Extract the [x, y] coordinate from the center of the cell holding the provided text.  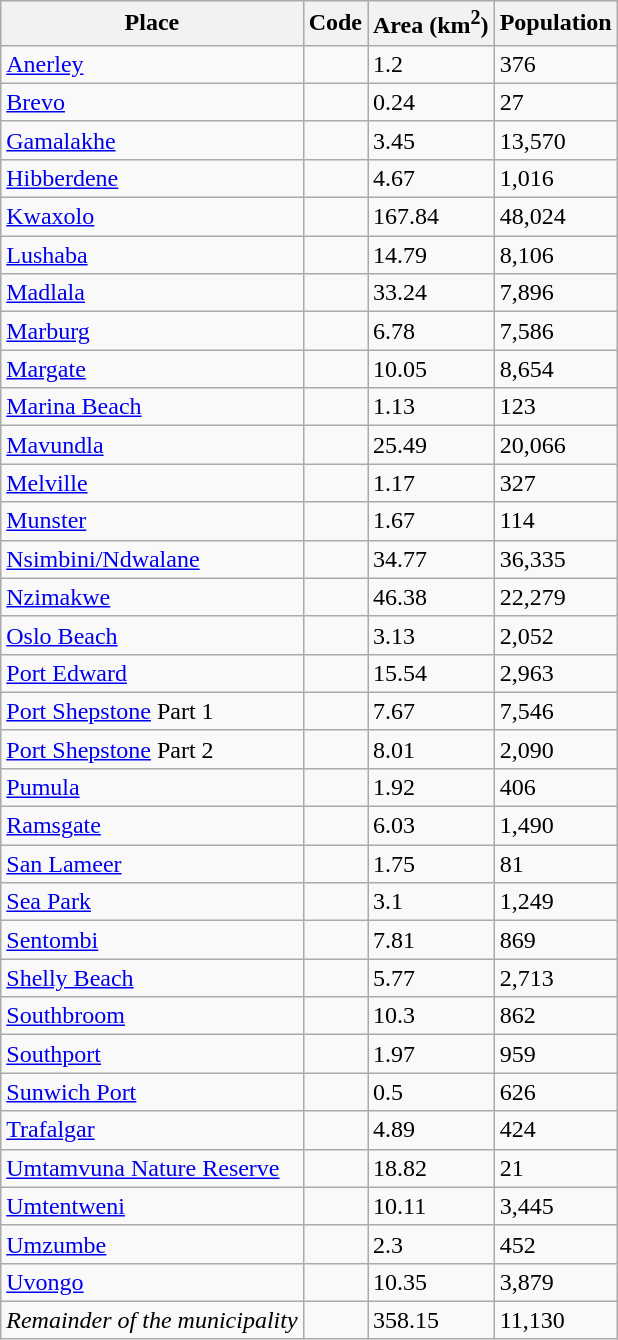
34.77 [432, 559]
862 [556, 1016]
1,249 [556, 902]
San Lameer [152, 864]
33.24 [432, 293]
Trafalgar [152, 1130]
10.35 [432, 1282]
1.67 [432, 521]
3.1 [432, 902]
6.78 [432, 331]
36,335 [556, 559]
6.03 [432, 826]
4.89 [432, 1130]
Munster [152, 521]
1,016 [556, 178]
2,052 [556, 635]
4.67 [432, 178]
25.49 [432, 445]
424 [556, 1130]
2,963 [556, 673]
327 [556, 483]
22,279 [556, 597]
10.3 [432, 1016]
7.81 [432, 940]
Nsimbini/Ndwalane [152, 559]
Sea Park [152, 902]
10.11 [432, 1206]
11,130 [556, 1320]
Margate [152, 369]
Port Shepstone Part 1 [152, 711]
48,024 [556, 217]
3.45 [432, 140]
Gamalakhe [152, 140]
Port Edward [152, 673]
Umtamvuna Nature Reserve [152, 1168]
Marburg [152, 331]
Ramsgate [152, 826]
13,570 [556, 140]
1.92 [432, 787]
21 [556, 1168]
Mavundla [152, 445]
376 [556, 64]
Population [556, 24]
452 [556, 1244]
Nzimakwe [152, 597]
Madlala [152, 293]
5.77 [432, 978]
Umtentweni [152, 1206]
Shelly Beach [152, 978]
7,896 [556, 293]
Lushaba [152, 255]
1.75 [432, 864]
2,090 [556, 749]
Place [152, 24]
Code [335, 24]
8,106 [556, 255]
1.97 [432, 1054]
18.82 [432, 1168]
Southbroom [152, 1016]
1.13 [432, 407]
7.67 [432, 711]
27 [556, 102]
15.54 [432, 673]
Port Shepstone Part 2 [152, 749]
Sunwich Port [152, 1092]
Umzumbe [152, 1244]
0.5 [432, 1092]
Kwaxolo [152, 217]
14.79 [432, 255]
Uvongo [152, 1282]
Brevo [152, 102]
Anerley [152, 64]
Sentombi [152, 940]
1,490 [556, 826]
3.13 [432, 635]
2.3 [432, 1244]
Remainder of the municipality [152, 1320]
7,586 [556, 331]
3,879 [556, 1282]
10.05 [432, 369]
1.2 [432, 64]
46.38 [432, 597]
Pumula [152, 787]
Melville [152, 483]
7,546 [556, 711]
123 [556, 407]
1.17 [432, 483]
959 [556, 1054]
Hibberdene [152, 178]
406 [556, 787]
2,713 [556, 978]
Southport [152, 1054]
358.15 [432, 1320]
167.84 [432, 217]
3,445 [556, 1206]
869 [556, 940]
81 [556, 864]
Marina Beach [152, 407]
626 [556, 1092]
8.01 [432, 749]
8,654 [556, 369]
Oslo Beach [152, 635]
Area (km2) [432, 24]
0.24 [432, 102]
20,066 [556, 445]
114 [556, 521]
